From the cell containing the given text, extract its center point as (x, y) coordinate. 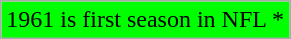
1961 is first season in NFL * (146, 20)
